Output the [x, y] coordinate of the center of the cell containing the given text.  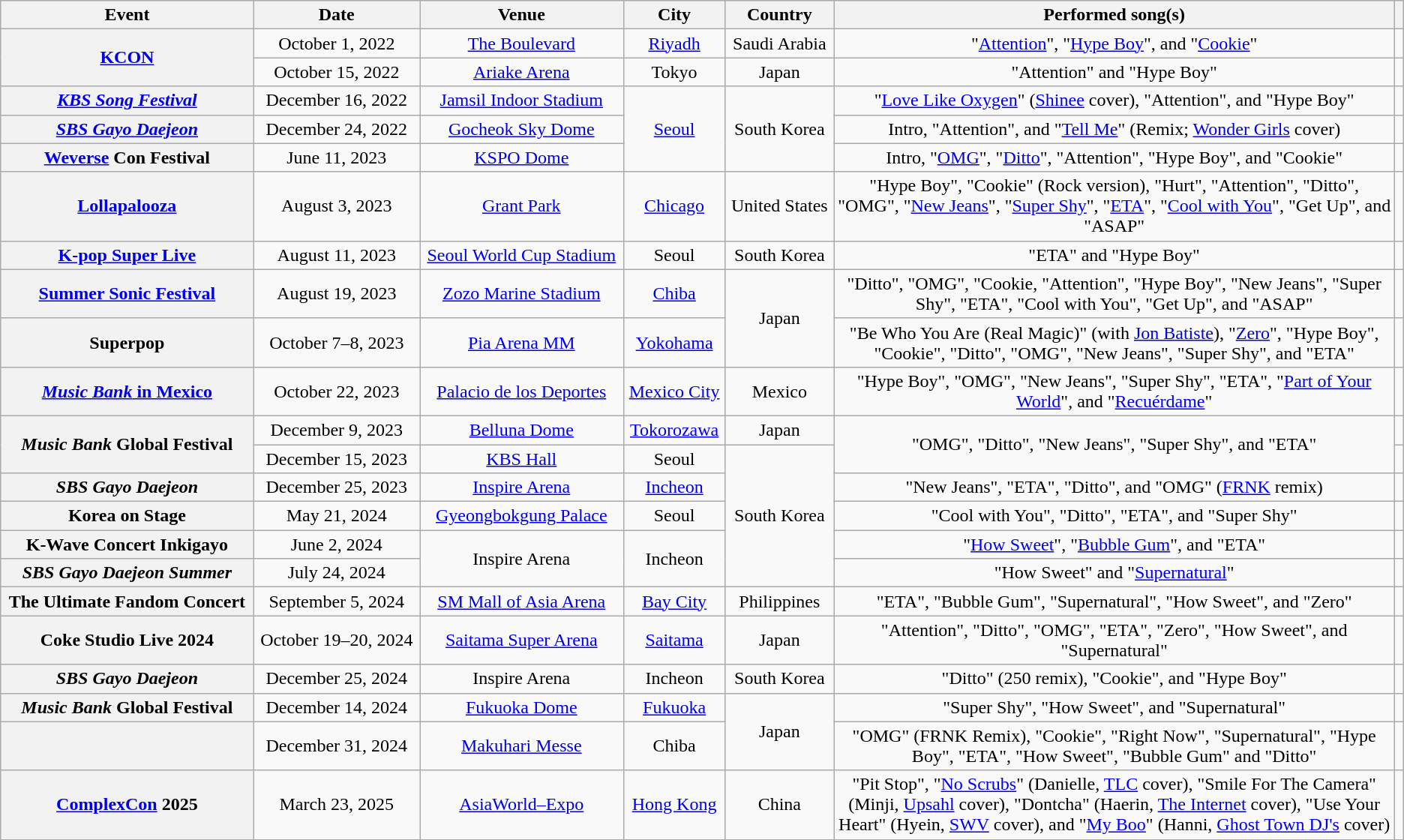
"Attention", "Hype Boy", and "Cookie" [1114, 43]
China [779, 805]
United States [779, 206]
SBS Gayo Daejeon Summer [127, 573]
Event [127, 15]
The Ultimate Fandom Concert [127, 601]
October 15, 2022 [337, 72]
Saitama Super Arena [522, 640]
KBS Hall [522, 458]
October 22, 2023 [337, 391]
KBS Song Festival [127, 100]
June 11, 2023 [337, 157]
Palacio de los Deportes [522, 391]
Venue [522, 15]
"ETA", "Bubble Gum", "Supernatural", "How Sweet", and "Zero" [1114, 601]
Hong Kong [674, 805]
December 14, 2024 [337, 707]
October 1, 2022 [337, 43]
Coke Studio Live 2024 [127, 640]
Saudi Arabia [779, 43]
Gyeongbokgung Palace [522, 516]
December 25, 2023 [337, 487]
Bay City [674, 601]
"New Jeans", "ETA", "Ditto", and "OMG" (FRNK remix) [1114, 487]
"ETA" and "Hype Boy" [1114, 255]
Music Bank in Mexico [127, 391]
ComplexCon 2025 [127, 805]
Ariake Arena [522, 72]
Mexico City [674, 391]
Zozo Marine Stadium [522, 294]
December 16, 2022 [337, 100]
March 23, 2025 [337, 805]
Grant Park [522, 206]
December 31, 2024 [337, 745]
"Ditto" (250 remix), "Cookie", and "Hype Boy" [1114, 679]
"Be Who You Are (Real Magic)" (with Jon Batiste), "Zero", "Hype Boy", "Cookie", "Ditto", "OMG", "New Jeans", "Super Shy", and "ETA" [1114, 342]
Superpop [127, 342]
December 9, 2023 [337, 430]
Intro, "Attention", and "Tell Me" (Remix; Wonder Girls cover) [1114, 129]
Pia Arena MM [522, 342]
"Cool with You", "Ditto", "ETA", and "Super Shy" [1114, 516]
Saitama [674, 640]
October 7–8, 2023 [337, 342]
Performed song(s) [1114, 15]
Mexico [779, 391]
Seoul World Cup Stadium [522, 255]
Summer Sonic Festival [127, 294]
KSPO Dome [522, 157]
"Hype Boy", "Cookie" (Rock version), "Hurt", "Attention", "Ditto", "OMG", "New Jeans", "Super Shy", "ETA", "Cool with You", "Get Up", and "ASAP" [1114, 206]
August 11, 2023 [337, 255]
Tokorozawa [674, 430]
Fukuoka [674, 707]
Yokohama [674, 342]
December 24, 2022 [337, 129]
October 19–20, 2024 [337, 640]
Jamsil Indoor Stadium [522, 100]
City [674, 15]
"Attention", "Ditto", "OMG", "ETA", "Zero", "How Sweet", and "Supernatural" [1114, 640]
Fukuoka Dome [522, 707]
The Boulevard [522, 43]
September 5, 2024 [337, 601]
KCON [127, 58]
"Super Shy", "How Sweet", and "Supernatural" [1114, 707]
Chicago [674, 206]
Makuhari Messe [522, 745]
Date [337, 15]
Philippines [779, 601]
AsiaWorld–Expo [522, 805]
"Ditto", "OMG", "Cookie, "Attention", "Hype Boy", "New Jeans", "Super Shy", "ETA", "Cool with You", "Get Up", and "ASAP" [1114, 294]
SM Mall of Asia Arena [522, 601]
Lollapalooza [127, 206]
June 2, 2024 [337, 544]
July 24, 2024 [337, 573]
Korea on Stage [127, 516]
Country [779, 15]
December 15, 2023 [337, 458]
Intro, "OMG", "Ditto", "Attention", "Hype Boy", and "Cookie" [1114, 157]
"Attention" and "Hype Boy" [1114, 72]
"OMG", "Ditto", "New Jeans", "Super Shy", and "ETA" [1114, 444]
K-Wave Concert Inkigayo [127, 544]
K-pop Super Live [127, 255]
"How Sweet" and "Supernatural" [1114, 573]
December 25, 2024 [337, 679]
Weverse Con Festival [127, 157]
Riyadh [674, 43]
"OMG" (FRNK Remix), "Cookie", "Right Now", "Supernatural", "Hype Boy", "ETA", "How Sweet", "Bubble Gum" and "Ditto" [1114, 745]
"Love Like Oxygen" (Shinee cover), "Attention", and "Hype Boy" [1114, 100]
Belluna Dome [522, 430]
August 19, 2023 [337, 294]
Tokyo [674, 72]
"How Sweet", "Bubble Gum", and "ETA" [1114, 544]
May 21, 2024 [337, 516]
Gocheok Sky Dome [522, 129]
"Hype Boy", "OMG", "New Jeans", "Super Shy", "ETA", "Part of Your World", and "Recuérdame" [1114, 391]
August 3, 2023 [337, 206]
